Determine the [X, Y] coordinate at the center of the cell enclosing the given text.  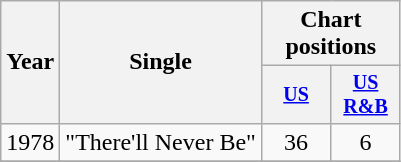
Chart positions [330, 34]
6 [366, 142]
1978 [30, 142]
36 [296, 142]
Single [161, 62]
"There'll Never Be" [161, 142]
Year [30, 62]
USR&B [366, 94]
US [296, 94]
